Pinpoint the cell where the given text exists, returning its [X, Y] midpoint coordinate. 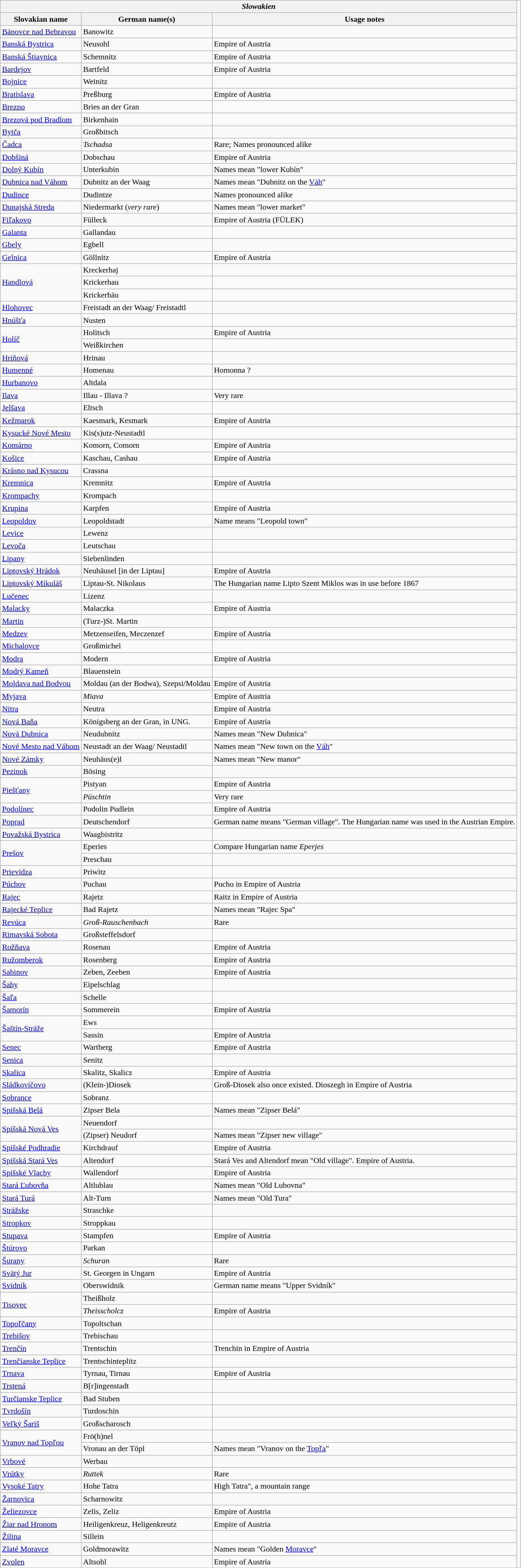
Prešov [41, 853]
(Turz-)St. Martin [147, 621]
Lipany [41, 558]
Bösing [147, 772]
Vronau an der Töpl [147, 1449]
Vranov nad Topľou [41, 1442]
Senec [41, 1047]
Miava [147, 696]
Name means "Leopold town" [364, 521]
Modrý Kameň [41, 671]
Neuhäus(e)l [147, 759]
Ews [147, 1022]
Malaczka [147, 609]
Fiľakovo [41, 220]
Names mean "lower market" [364, 207]
Považská Bystrica [41, 834]
Names mean "Rajec Spa" [364, 909]
Werbau [147, 1461]
Bartfeld [147, 69]
The Hungarian name Lipto Szent Miklos was in use before 1867 [364, 584]
Raitz in Empire of Austria [364, 897]
(Zipser) Neudorf [147, 1135]
Names mean "Zipser Belá" [364, 1110]
Fülleck [147, 220]
Šahy [41, 985]
Bytča [41, 132]
Neuendorf [147, 1123]
Usage notes [364, 19]
Names mean "New town on the Váh" [364, 746]
Topoľčany [41, 1323]
Veľký Šariš [41, 1424]
Banowitz [147, 32]
Theißholz [147, 1298]
Trenchin in Empire of Austria [364, 1348]
High Tatra", a mountain range [364, 1486]
Humenné [41, 370]
Groß-Rauschenbach [147, 922]
Names mean "Vranov on the Topľa" [364, 1449]
Sillein [147, 1536]
Rožňava [41, 947]
Gelnica [41, 257]
Püschtin [147, 797]
Königsberg an der Gran, in UNG. [147, 721]
Stará Turá [41, 1198]
Preschau [147, 859]
Holíč [41, 339]
Hlohovec [41, 307]
Trentschin [147, 1348]
Altendorf [147, 1160]
Weißkirchen [147, 345]
Turčianske Teplice [41, 1399]
Lučenec [41, 596]
Gbely [41, 245]
Bojnice [41, 82]
Goldmorawitz [147, 1549]
Podolínec [41, 809]
Bad Stuben [147, 1399]
Michalovce [41, 646]
Svätý Jur [41, 1273]
Altlublau [147, 1185]
Rimavská Sobota [41, 934]
Kis(s)utz-Neustadtl [147, 433]
Pistyan [147, 784]
Deutschendorf [147, 822]
Krickerhau [147, 282]
Turdoschin [147, 1411]
Leutschau [147, 546]
Stará Ľubovňa [41, 1185]
Tschadsa [147, 144]
Spišské Vlachy [41, 1173]
Lizenz [147, 596]
Spišské Podhradie [41, 1148]
Jelšava [41, 408]
Alt-Turn [147, 1198]
Wallendorf [147, 1173]
Dudince [41, 195]
Hriňová [41, 357]
Großscharosch [147, 1424]
Sommerein [147, 1010]
Großsteffelsdorf [147, 934]
Empire of Austria (FÜLEK) [364, 220]
Eltsch [147, 408]
Nové Mesto nad Váhom [41, 746]
Dolný Kubín [41, 170]
Names mean "Golden Moravce" [364, 1549]
Dobschau [147, 157]
Dobšiná [41, 157]
Groß-Diosek also once existed. Dioszegh in Empire of Austria [364, 1085]
Siebenlinden [147, 558]
Zeben, Zeeben [147, 972]
Želiezovce [41, 1511]
Gallandau [147, 232]
Dunajská Streda [41, 207]
Schelle [147, 997]
Trentschinteplitz [147, 1361]
Stará Ves and Altendorf mean "Old village". Empire of Austria. [364, 1160]
Štúrovo [41, 1248]
Rare; Names pronounced alike [364, 144]
Sabinov [41, 972]
Dubnica nad Váhom [41, 182]
Modern [147, 659]
Stupava [41, 1236]
Names mean "New manor" [364, 759]
Skalica [41, 1072]
Bratislava [41, 94]
Krompach [147, 496]
Rosenau [147, 947]
Slovakian name [41, 19]
Neudubnitz [147, 734]
Banská Štiavnica [41, 57]
Schemnitz [147, 57]
Ružomberok [41, 960]
Piešťany [41, 790]
Straschke [147, 1211]
Weinitz [147, 82]
Slowakien [259, 7]
Myjava [41, 696]
Skalitz, Skalicz [147, 1072]
Hrinau [147, 357]
Rajec [41, 897]
Ruttek [147, 1474]
Prievidza [41, 872]
Nitra [41, 709]
B[r]ingenstadt [147, 1386]
Altdala [147, 383]
Banská Bystrica [41, 44]
Karpfen [147, 508]
Unterkubin [147, 170]
Žiar nad Hronom [41, 1524]
Sládkovičovo [41, 1085]
Čadca [41, 144]
Compare Hungarian name Eperjes [364, 847]
Poprad [41, 822]
Rajecké Teplice [41, 909]
Moldau (an der Bodwa), Szepsi/Moldau [147, 684]
Kežmarok [41, 420]
Malacky [41, 609]
Tyrnau, Tirnau [147, 1374]
Metzenseifen, Meczenzef [147, 634]
Rajetz [147, 897]
Preßburg [147, 94]
Krásno nad Kysucou [41, 470]
Trenčianske Teplice [41, 1361]
Göllnitz [147, 257]
Homenau [147, 370]
Schuran [147, 1261]
Kreckerhaj [147, 270]
Medzev [41, 634]
Ilava [41, 395]
Zvolen [41, 1561]
Eipelschlag [147, 985]
Leopoldstadt [147, 521]
Egbell [147, 245]
Tisovec [41, 1304]
Brezno [41, 107]
Names mean "Old Lubovna" [364, 1185]
Podolin Pudlein [147, 809]
Komorn, Comorn [147, 445]
Trebischau [147, 1336]
Waagbistritz [147, 834]
Pucho in Empire of Austria [364, 884]
Šaštín-Stráže [41, 1029]
Senica [41, 1060]
Krupina [41, 508]
Dudintze [147, 195]
Eperies [147, 847]
Trnava [41, 1374]
Bad Rajetz [147, 909]
Frö(h)nel [147, 1436]
Altsohl [147, 1561]
Names mean "Dubnitz on the Váh" [364, 182]
Kremnitz [147, 483]
Levoča [41, 546]
Handlová [41, 282]
Kaschau, Cashau [147, 458]
Moldava nad Bodvou [41, 684]
Komárno [41, 445]
Niedermarkt (very rare) [147, 207]
German name(s) [147, 19]
Birkenhain [147, 119]
Galanta [41, 232]
Brezová pod Bradlom [41, 119]
Puchau [147, 884]
Šamorín [41, 1010]
Priwitz [147, 872]
Leopoldov [41, 521]
Šaľa [41, 997]
Theisscholcz [147, 1311]
Bánovce nad Bebravou [41, 32]
Vysoké Tatry [41, 1486]
Vrbové [41, 1461]
Names pronounced alike [364, 195]
Liptovský Mikuláš [41, 584]
Zipser Bela [147, 1110]
Sobrance [41, 1098]
Krickerhäu [147, 295]
Wartberg [147, 1047]
Púchov [41, 884]
Großbitsch [147, 132]
Bardejov [41, 69]
Großmichel [147, 646]
Lewenz [147, 533]
Kirchdrauf [147, 1148]
Hurbanovo [41, 383]
Levice [41, 533]
Revúca [41, 922]
Strážske [41, 1211]
Zlaté Moravce [41, 1549]
Šurany [41, 1261]
Trenčín [41, 1348]
Stropkov [41, 1223]
Names mean "Zipser new village" [364, 1135]
Hnúšťa [41, 320]
Stroppkau [147, 1223]
Svidník [41, 1286]
Topoltschan [147, 1323]
Kysucké Nové Mesto [41, 433]
Dubnitz an der Waag [147, 182]
Bries an der Gran [147, 107]
Neuhäusel [in der Liptau] [147, 571]
Žarnovica [41, 1499]
Nové Zámky [41, 759]
Krompachy [41, 496]
Heiligenkreuz, Heligenkreutz [147, 1524]
Spišská Stará Ves [41, 1160]
Kaesmark, Kesmark [147, 420]
Neustadt an der Waag/ Neustadtl [147, 746]
Neutra [147, 709]
Spišská Nová Ves [41, 1129]
Illau - Illava ? [147, 395]
Trstená [41, 1386]
Holitsch [147, 332]
Names mean "Old Tura" [364, 1198]
Sobranz [147, 1098]
St. Georgen in Ungarn [147, 1273]
Kremnica [41, 483]
Pezinok [41, 772]
Names mean "lower Kubín" [364, 170]
Neusohl [147, 44]
German name means "German village". The Hungarian name was used in the Austrian Empire. [364, 822]
Tvrdošín [41, 1411]
Nusten [147, 320]
Zelis, Zeliz [147, 1511]
Modra [41, 659]
Scharnowitz [147, 1499]
Košice [41, 458]
Stampfen [147, 1236]
Vrútky [41, 1474]
Oberswidnik [147, 1286]
Senitz [147, 1060]
Liptau-St. Nikolaus [147, 584]
Nová Dubnica [41, 734]
Crassna [147, 470]
Freistadt an der Waag/ Freistadtl [147, 307]
Sassin [147, 1035]
Žilina [41, 1536]
Trebišov [41, 1336]
Spišská Belá [41, 1110]
Martin [41, 621]
Hohe Tatra [147, 1486]
Blauenstein [147, 671]
Parkan [147, 1248]
Rosenberg [147, 960]
Homonna ? [364, 370]
Nová Baňa [41, 721]
Names mean "New Dubnica" [364, 734]
German name means "Upper Svidník" [364, 1286]
(Klein-)Diosek [147, 1085]
Liptovský Hrádok [41, 571]
